Capture the cell that displays the provided text and extract its [X, Y] central coordinate. 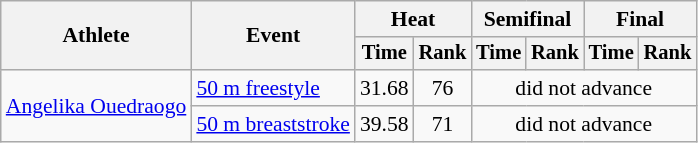
31.68 [384, 88]
Heat [413, 19]
Angelika Ouedraogo [96, 106]
Event [273, 36]
50 m freestyle [273, 88]
Final [640, 19]
71 [443, 124]
Semifinal [527, 19]
39.58 [384, 124]
76 [443, 88]
50 m breaststroke [273, 124]
Athlete [96, 36]
